Scan for the cell matching the given text and deliver its (x, y) coordinate at center. 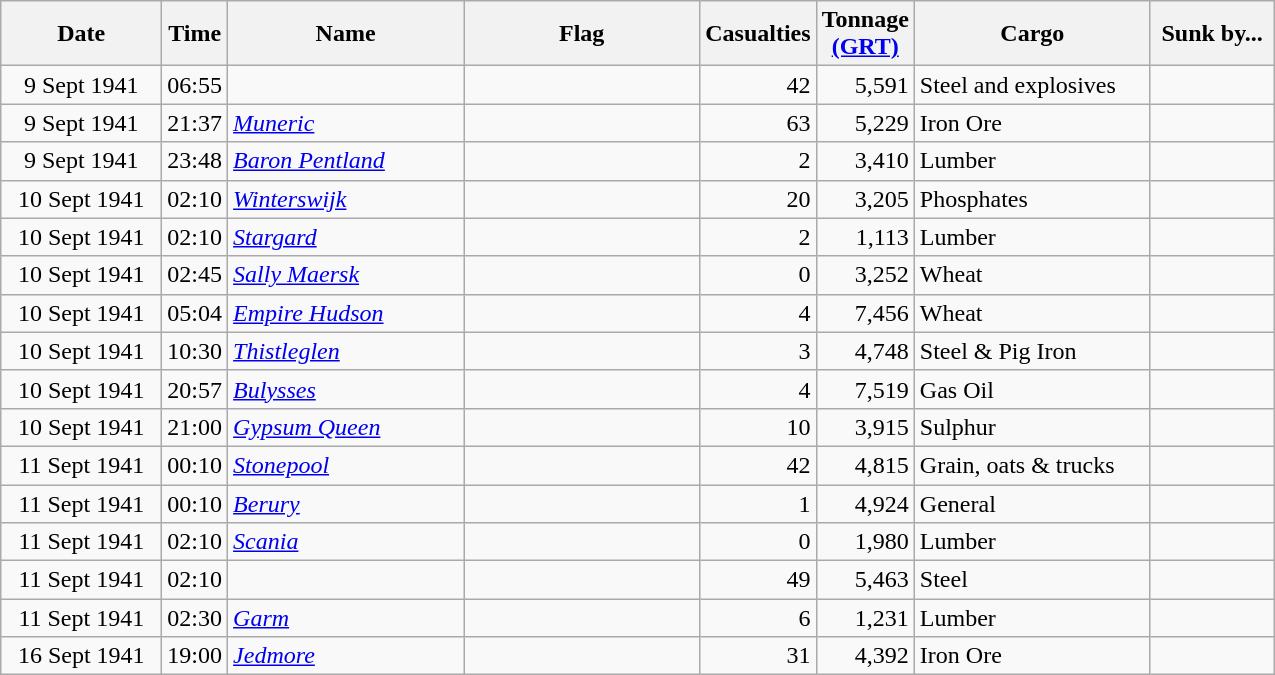
Scania (346, 542)
1,113 (865, 237)
3 (758, 351)
4,392 (865, 656)
10:30 (195, 351)
Empire Hudson (346, 313)
02:30 (195, 618)
Gas Oil (1032, 389)
Tonnage (GRT) (865, 34)
05:04 (195, 313)
Time (195, 34)
20 (758, 199)
3,252 (865, 275)
6 (758, 618)
63 (758, 123)
Gypsum Queen (346, 427)
4,748 (865, 351)
Phosphates (1032, 199)
Grain, oats & trucks (1032, 465)
Sunk by... (1212, 34)
4,924 (865, 503)
Muneric (346, 123)
5,463 (865, 580)
16 Sept 1941 (82, 656)
Baron Pentland (346, 161)
Casualties (758, 34)
19:00 (195, 656)
10 (758, 427)
1,980 (865, 542)
Sally Maersk (346, 275)
3,410 (865, 161)
4,815 (865, 465)
Garm (346, 618)
3,205 (865, 199)
Steel (1032, 580)
1 (758, 503)
Stargard (346, 237)
Stonepool (346, 465)
31 (758, 656)
Cargo (1032, 34)
21:00 (195, 427)
02:45 (195, 275)
Steel & Pig Iron (1032, 351)
Winterswijk (346, 199)
23:48 (195, 161)
06:55 (195, 85)
7,456 (865, 313)
Thistleglen (346, 351)
Flag (582, 34)
Steel and explosives (1032, 85)
Berury (346, 503)
21:37 (195, 123)
Name (346, 34)
49 (758, 580)
General (1032, 503)
5,229 (865, 123)
Sulphur (1032, 427)
Jedmore (346, 656)
3,915 (865, 427)
7,519 (865, 389)
20:57 (195, 389)
Date (82, 34)
Bulysses (346, 389)
5,591 (865, 85)
1,231 (865, 618)
